Locate the cell with the specified text and output its [x, y] center coordinate. 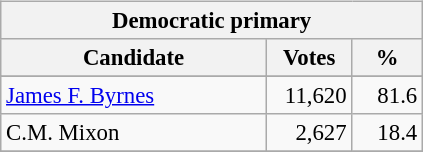
11,620 [309, 96]
Democratic primary [212, 21]
Votes [309, 58]
C.M. Mixon [134, 133]
2,627 [309, 133]
18.4 [388, 133]
Candidate [134, 58]
James F. Byrnes [134, 96]
% [388, 58]
81.6 [388, 96]
